Return the (x, y) coordinate for the center point of the cell that contains the specified text.  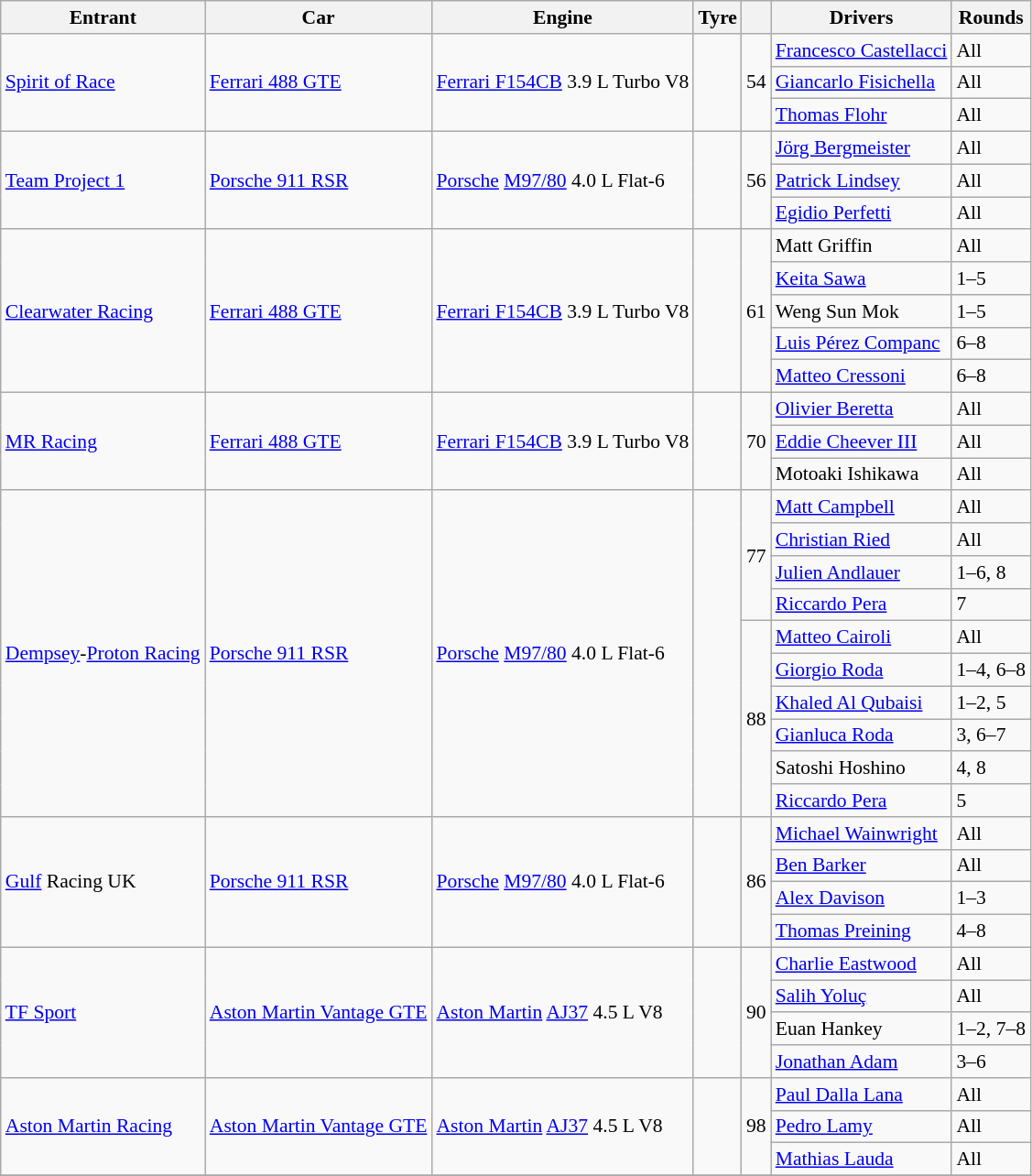
Patrick Lindsey (862, 180)
Salih Yoluç (862, 996)
77 (756, 556)
Clearwater Racing (103, 311)
Giorgio Roda (862, 670)
Olivier Beretta (862, 409)
Euan Hankey (862, 1029)
Gianluca Roda (862, 735)
Mathias Lauda (862, 1160)
Gulf Racing UK (103, 882)
1–2, 7–8 (991, 1029)
Spirit of Race (103, 82)
88 (756, 719)
98 (756, 1127)
Jonathan Adam (862, 1062)
86 (756, 882)
Jörg Bergmeister (862, 148)
90 (756, 1012)
4–8 (991, 931)
61 (756, 311)
Dempsey-Proton Racing (103, 654)
Car (319, 17)
3–6 (991, 1062)
56 (756, 181)
Eddie Cheever III (862, 441)
54 (756, 82)
Engine (562, 17)
Francesco Castellacci (862, 50)
Julien Andlauer (862, 572)
Tyre (717, 17)
7 (991, 604)
Alex Davison (862, 898)
1–3 (991, 898)
1–6, 8 (991, 572)
Christian Ried (862, 539)
4, 8 (991, 768)
5 (991, 800)
Matt Campbell (862, 507)
3, 6–7 (991, 735)
Thomas Preining (862, 931)
Matteo Cairoli (862, 637)
MR Racing (103, 441)
Paul Dalla Lana (862, 1094)
TF Sport (103, 1012)
1–2, 5 (991, 702)
Michael Wainwright (862, 833)
Keita Sawa (862, 278)
Motoaki Ishikawa (862, 474)
Drivers (862, 17)
Entrant (103, 17)
Giancarlo Fisichella (862, 82)
Weng Sun Mok (862, 311)
Thomas Flohr (862, 115)
70 (756, 441)
Team Project 1 (103, 181)
Charlie Eastwood (862, 964)
Pedro Lamy (862, 1127)
Ben Barker (862, 866)
1–4, 6–8 (991, 670)
Rounds (991, 17)
Matteo Cressoni (862, 376)
Luis Pérez Companc (862, 343)
Egidio Perfetti (862, 213)
Khaled Al Qubaisi (862, 702)
Aston Martin Racing (103, 1127)
Satoshi Hoshino (862, 768)
Matt Griffin (862, 246)
